Pinpoint the cell where the given text exists, returning its (X, Y) midpoint coordinate. 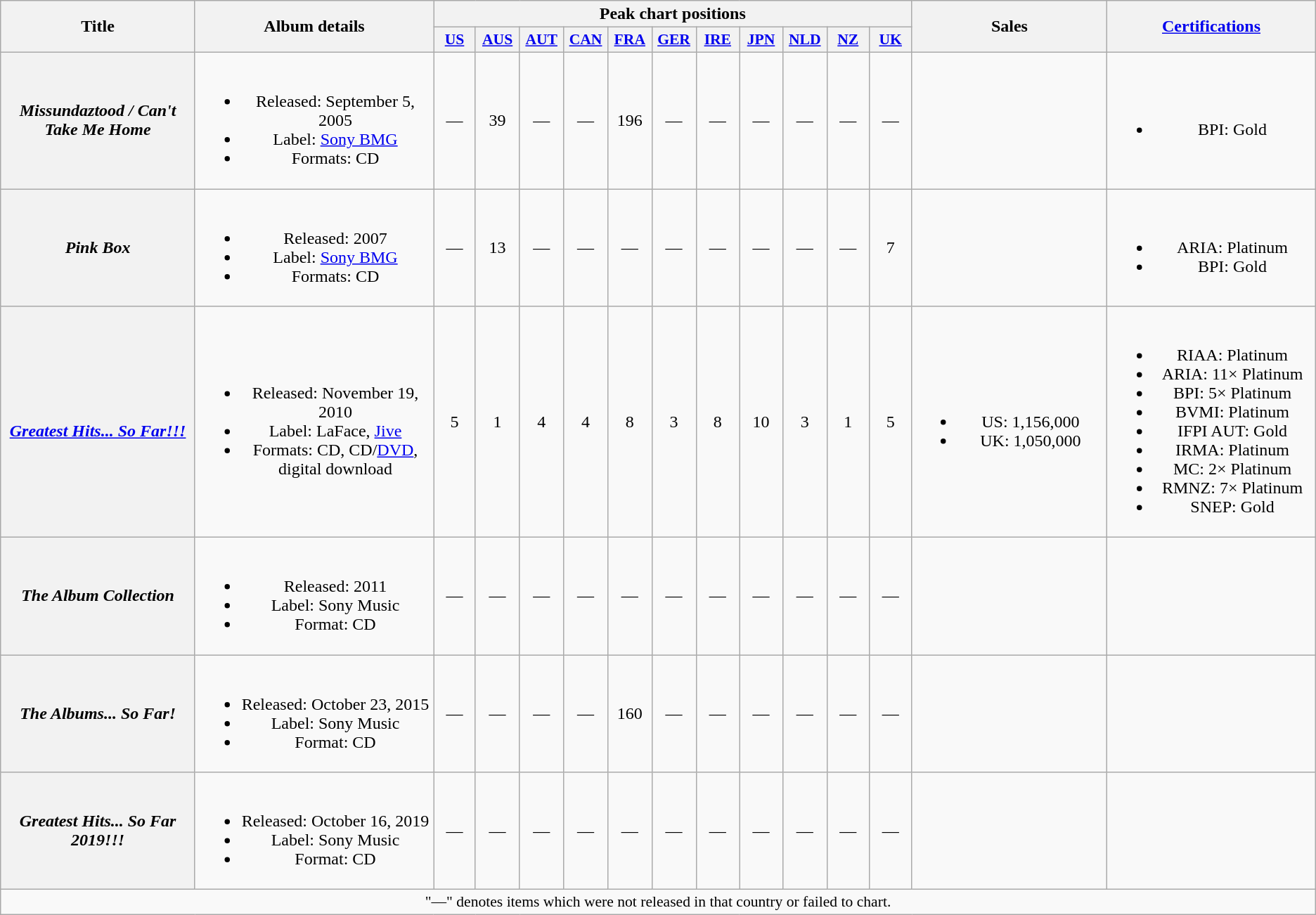
Certifications (1211, 27)
Released: September 5, 2005Label: Sony BMGFormats: CD (314, 120)
Greatest Hits... So Far 2019!!! (98, 831)
"—" denotes items which were not released in that country or failed to chart. (658, 902)
JPN (761, 40)
Title (98, 27)
The Albums... So Far! (98, 714)
Greatest Hits... So Far!!! (98, 422)
Peak chart positions (673, 14)
IRE (718, 40)
Released: November 19, 2010Label: LaFace, JiveFormats: CD, CD/DVD, digital download (314, 422)
Released: October 23, 2015Label: Sony MusicFormat: CD (314, 714)
10 (761, 422)
160 (630, 714)
Released: 2011Label: Sony MusicFormat: CD (314, 596)
AUS (497, 40)
196 (630, 120)
NZ (848, 40)
RIAA: PlatinumARIA: 11× PlatinumBPI: 5× PlatinumBVMI: PlatinumIFPI AUT: GoldIRMA: PlatinumMC: 2× PlatinumRMNZ: 7× PlatinumSNEP: Gold (1211, 422)
FRA (630, 40)
The Album Collection (98, 596)
NLD (804, 40)
Album details (314, 27)
CAN (586, 40)
BPI: Gold (1211, 120)
Missundaztood / Can'tTake Me Home (98, 120)
Pink Box (98, 247)
US: 1,156,000UK: 1,050,000 (1009, 422)
Released: 2007Label: Sony BMGFormats: CD (314, 247)
39 (497, 120)
13 (497, 247)
Sales (1009, 27)
Released: October 16, 2019Label: Sony MusicFormat: CD (314, 831)
UK (890, 40)
AUT (541, 40)
7 (890, 247)
US (455, 40)
ARIA: PlatinumBPI: Gold (1211, 247)
GER (673, 40)
